Locate the cell with the specified text and output its (X, Y) center coordinate. 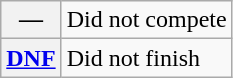
DNF (31, 58)
— (31, 20)
Did not finish (146, 58)
Did not compete (146, 20)
